Locate the cell with the specified text and output its (x, y) center coordinate. 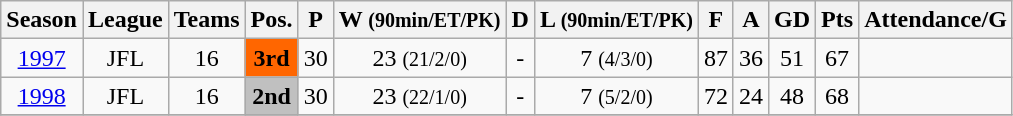
2nd (272, 96)
F (716, 20)
1997 (42, 58)
L (90min/ET/PK) (616, 20)
72 (716, 96)
D (520, 20)
1998 (42, 96)
7 (5/2/0) (616, 96)
Attendance/G (936, 20)
67 (838, 58)
Season (42, 20)
23 (22/1/0) (420, 96)
36 (750, 58)
3rd (272, 58)
A (750, 20)
87 (716, 58)
Pos. (272, 20)
Pts (838, 20)
23 (21/2/0) (420, 58)
7 (4/3/0) (616, 58)
51 (792, 58)
Teams (206, 20)
68 (838, 96)
24 (750, 96)
W (90min/ET/PK) (420, 20)
P (316, 20)
GD (792, 20)
48 (792, 96)
League (125, 20)
